Identify which cell holds the provided text, then report its (x, y) central coordinate. 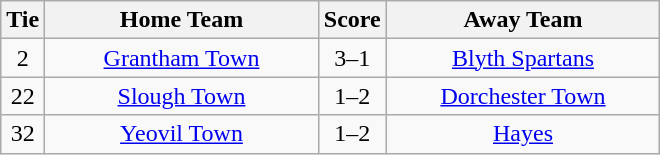
Tie (23, 20)
22 (23, 96)
Blyth Spartans (523, 58)
Dorchester Town (523, 96)
Slough Town (182, 96)
Yeovil Town (182, 134)
2 (23, 58)
Home Team (182, 20)
32 (23, 134)
3–1 (352, 58)
Score (352, 20)
Grantham Town (182, 58)
Hayes (523, 134)
Away Team (523, 20)
